From the cell containing the given text, extract its center point as [x, y] coordinate. 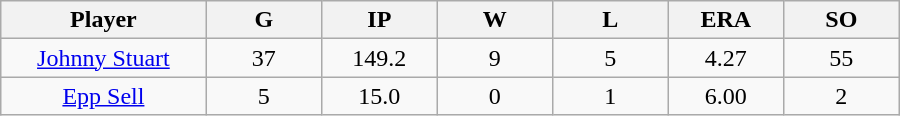
G [264, 20]
SO [842, 20]
55 [842, 58]
0 [495, 96]
6.00 [726, 96]
W [495, 20]
Johnny Stuart [104, 58]
2 [842, 96]
9 [495, 58]
1 [611, 96]
37 [264, 58]
149.2 [380, 58]
ERA [726, 20]
4.27 [726, 58]
15.0 [380, 96]
IP [380, 20]
Epp Sell [104, 96]
L [611, 20]
Player [104, 20]
